Extract the (x, y) coordinate from the center of the cell holding the provided text.  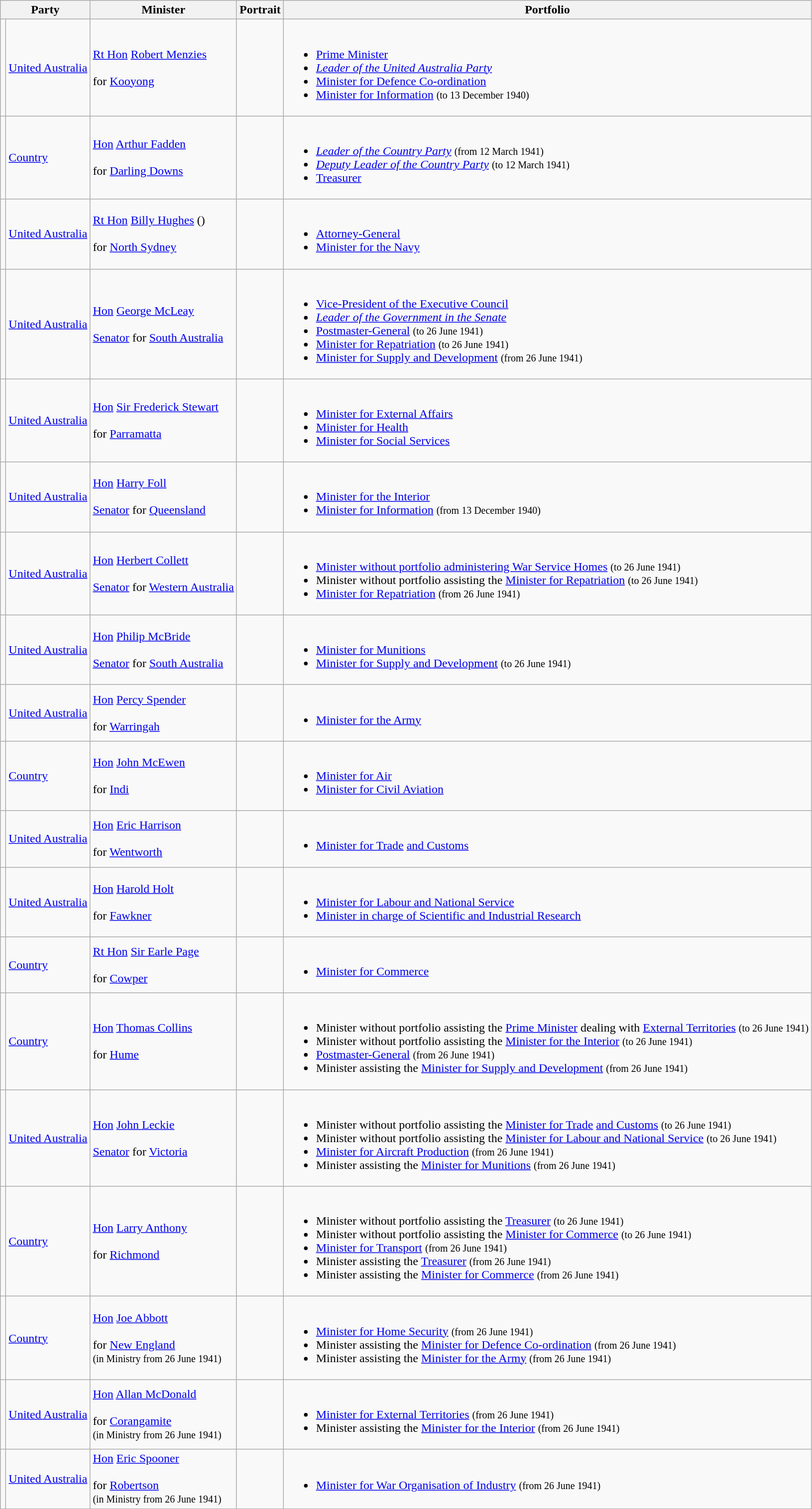
Hon John Leckie Senator for Victoria (163, 1138)
Minister for External Territories (from 26 June 1941)Minister assisting the Minister for the Interior (from 26 June 1941) (548, 1414)
Minister for Commerce (548, 965)
Minister for the Army (548, 713)
Leader of the Country Party (from 12 March 1941)Deputy Leader of the Country Party (to 12 March 1941)Treasurer (548, 157)
Party (45, 10)
Hon Allan McDonald for Corangamite (in Ministry from 26 June 1941) (163, 1414)
Hon Joe Abbott for New England (in Ministry from 26 June 1941) (163, 1338)
Minister for Trade and Customs (548, 838)
Hon John McEwen for Indi (163, 776)
Prime MinisterLeader of the United Australia PartyMinister for Defence Co-ordinationMinister for Information (to 13 December 1940) (548, 68)
Hon George McLeay Senator for South Australia (163, 324)
Attorney-GeneralMinister for the Navy (548, 234)
Hon Philip McBride Senator for South Australia (163, 650)
Minister (163, 10)
Portrait (260, 10)
Hon Eric Harrison for Wentworth (163, 838)
Minister for External AffairsMinister for HealthMinister for Social Services (548, 420)
Hon Percy Spender for Warringah (163, 713)
Rt Hon Billy Hughes () for North Sydney (163, 234)
Hon Larry Anthony for Richmond (163, 1242)
Minister for the InteriorMinister for Information (from 13 December 1940) (548, 497)
Hon Harry Foll Senator for Queensland (163, 497)
Hon Thomas Collins for Hume (163, 1042)
Hon Arthur Fadden for Darling Downs (163, 157)
Portfolio (548, 10)
Rt Hon Sir Earle Page for Cowper (163, 965)
Hon Harold Holt for Fawkner (163, 902)
Rt Hon Robert Menzies for Kooyong (163, 68)
Minister for MunitionsMinister for Supply and Development (to 26 June 1941) (548, 650)
Hon Sir Frederick Stewart for Parramatta (163, 420)
Hon Eric Spooner for Robertson (in Ministry from 26 June 1941) (163, 1479)
Hon Herbert Collett Senator for Western Australia (163, 574)
Minister for War Organisation of Industry (from 26 June 1941) (548, 1479)
Minister for AirMinister for Civil Aviation (548, 776)
Minister for Labour and National ServiceMinister in charge of Scientific and Industrial Research (548, 902)
